Search for the cell housing the specified text and yield its (x, y) center coordinate. 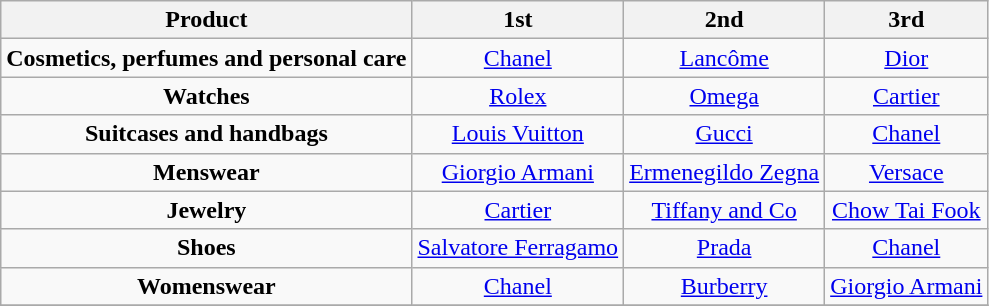
Womenswear (206, 286)
1st (518, 20)
Lancôme (724, 58)
Chow Tai Fook (906, 210)
Ermenegildo Zegna (724, 172)
Shoes (206, 248)
Gucci (724, 134)
Watches (206, 96)
3rd (906, 20)
Tiffany and Co (724, 210)
Product (206, 20)
Salvatore Ferragamo (518, 248)
Dior (906, 58)
Suitcases and handbags (206, 134)
2nd (724, 20)
Omega (724, 96)
Burberry (724, 286)
Cosmetics, perfumes and personal care (206, 58)
Prada (724, 248)
Menswear (206, 172)
Rolex (518, 96)
Versace (906, 172)
Louis Vuitton (518, 134)
Jewelry (206, 210)
